Scan for the cell matching the given text and deliver its (x, y) coordinate at center. 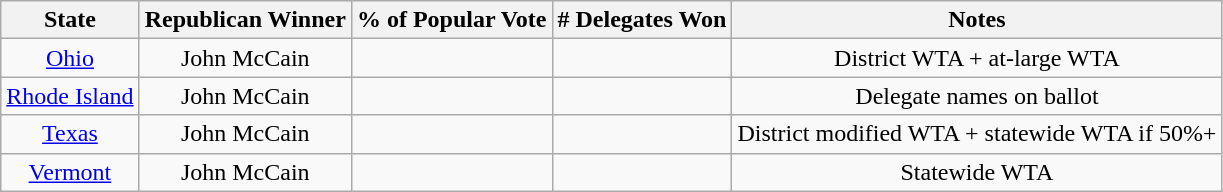
# Delegates Won (642, 20)
Texas (70, 134)
Delegate names on ballot (977, 96)
Rhode Island (70, 96)
District modified WTA + statewide WTA if 50%+ (977, 134)
Republican Winner (245, 20)
District WTA + at-large WTA (977, 58)
Statewide WTA (977, 172)
State (70, 20)
Vermont (70, 172)
Ohio (70, 58)
% of Popular Vote (452, 20)
Notes (977, 20)
